Provide the [X, Y] coordinate of the cell's center where the given text is located.  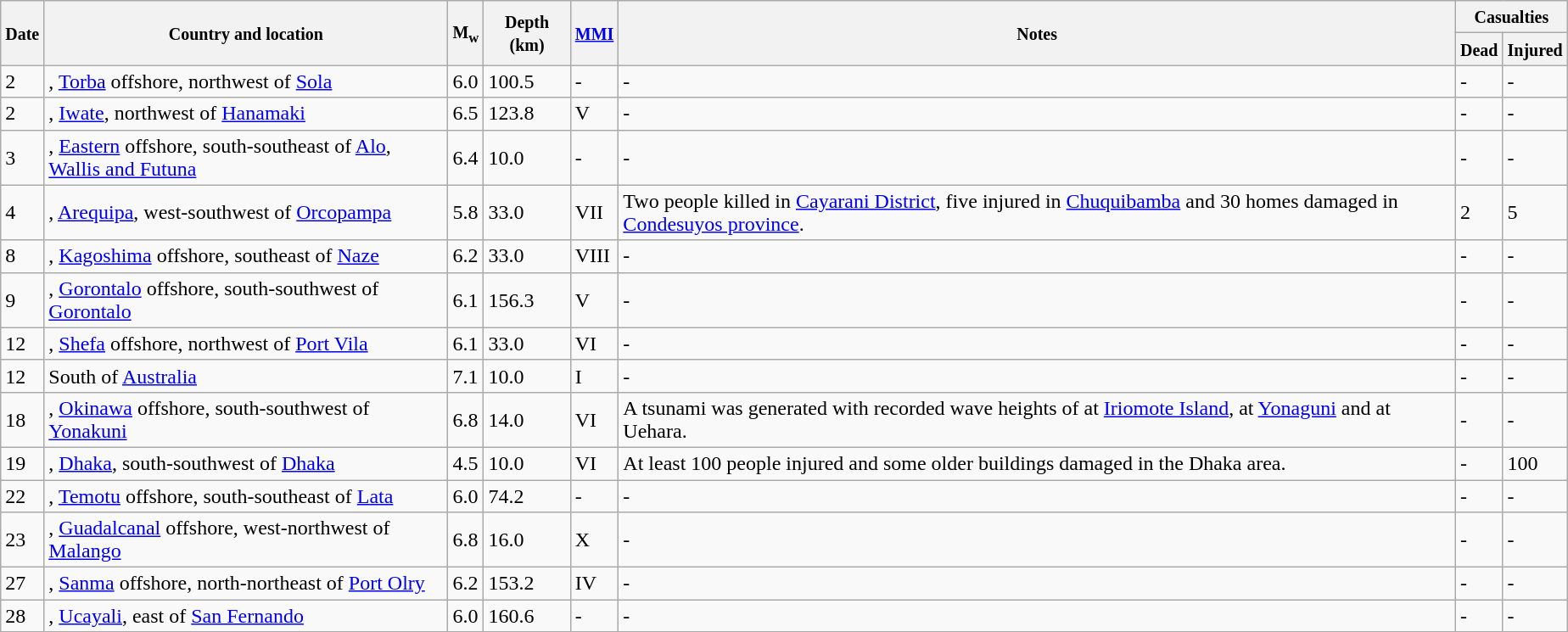
, Torba offshore, northwest of Sola [246, 81]
, Sanma offshore, north-northeast of Port Olry [246, 584]
27 [22, 584]
MMI [594, 33]
16.0 [527, 540]
VII [594, 212]
Casualties [1511, 17]
7.1 [466, 376]
At least 100 people injured and some older buildings damaged in the Dhaka area. [1037, 463]
22 [22, 496]
28 [22, 616]
, Dhaka, south-southwest of Dhaka [246, 463]
6.5 [466, 114]
18 [22, 419]
160.6 [527, 616]
, Eastern offshore, south-southeast of Alo, Wallis and Futuna [246, 158]
6.4 [466, 158]
23 [22, 540]
A tsunami was generated with recorded wave heights of at Iriomote Island, at Yonaguni and at Uehara. [1037, 419]
X [594, 540]
, Temotu offshore, south-southeast of Lata [246, 496]
, Ucayali, east of San Fernando [246, 616]
100.5 [527, 81]
74.2 [527, 496]
4.5 [466, 463]
5 [1535, 212]
, Arequipa, west-southwest of Orcopampa [246, 212]
156.3 [527, 300]
, Shefa offshore, northwest of Port Vila [246, 344]
Notes [1037, 33]
100 [1535, 463]
19 [22, 463]
Dead [1479, 49]
South of Australia [246, 376]
Country and location [246, 33]
, Guadalcanal offshore, west-northwest of Malango [246, 540]
153.2 [527, 584]
8 [22, 256]
4 [22, 212]
Date [22, 33]
, Kagoshima offshore, southeast of Naze [246, 256]
Two people killed in Cayarani District, five injured in Chuquibamba and 30 homes damaged in Condesuyos province. [1037, 212]
I [594, 376]
, Iwate, northwest of Hanamaki [246, 114]
Injured [1535, 49]
123.8 [527, 114]
9 [22, 300]
VIII [594, 256]
, Gorontalo offshore, south-southwest of Gorontalo [246, 300]
5.8 [466, 212]
, Okinawa offshore, south-southwest of Yonakuni [246, 419]
Depth (km) [527, 33]
3 [22, 158]
Mw [466, 33]
14.0 [527, 419]
IV [594, 584]
